Find where the given text appears and provide that cell's center as [x, y] coordinate. 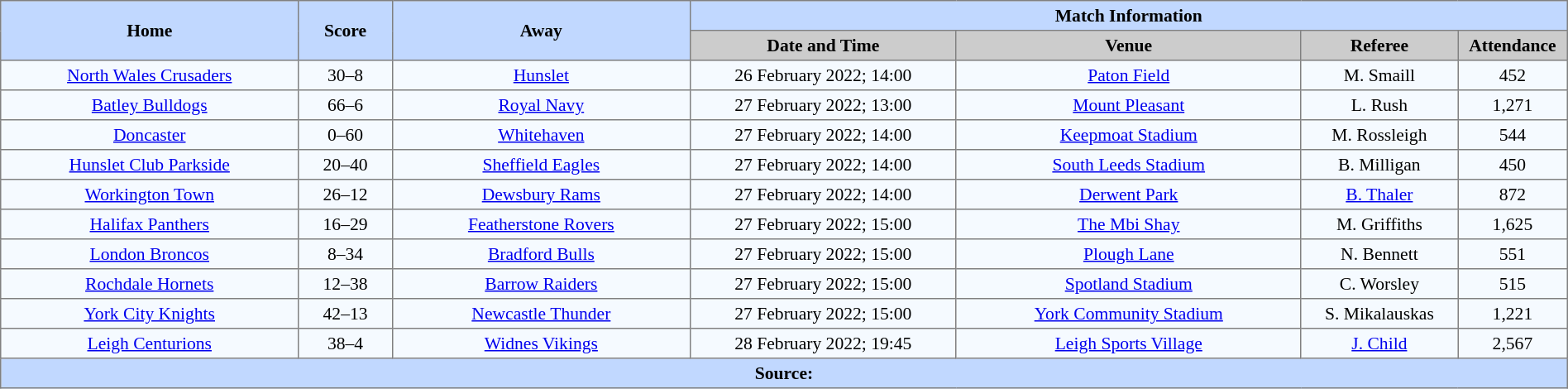
Hunslet Club Parkside [150, 165]
Source: [784, 373]
N. Bennett [1379, 254]
Bradford Bulls [541, 254]
Paton Field [1128, 75]
Match Information [1128, 16]
York City Knights [150, 314]
8–34 [346, 254]
27 February 2022; 13:00 [823, 105]
16–29 [346, 224]
London Broncos [150, 254]
28 February 2022; 19:45 [823, 343]
Widnes Vikings [541, 343]
515 [1513, 284]
B. Milligan [1379, 165]
66–6 [346, 105]
Away [541, 31]
Derwent Park [1128, 194]
M. Rossleigh [1379, 135]
B. Thaler [1379, 194]
Plough Lane [1128, 254]
450 [1513, 165]
544 [1513, 135]
Dewsbury Rams [541, 194]
38–4 [346, 343]
Rochdale Hornets [150, 284]
Whitehaven [541, 135]
Doncaster [150, 135]
Workington Town [150, 194]
Featherstone Rovers [541, 224]
26 February 2022; 14:00 [823, 75]
North Wales Crusaders [150, 75]
Spotland Stadium [1128, 284]
Batley Bulldogs [150, 105]
20–40 [346, 165]
Leigh Sports Village [1128, 343]
South Leeds Stadium [1128, 165]
42–13 [346, 314]
Newcastle Thunder [541, 314]
Referee [1379, 46]
Sheffield Eagles [541, 165]
452 [1513, 75]
872 [1513, 194]
J. Child [1379, 343]
Mount Pleasant [1128, 105]
M. Smaill [1379, 75]
Venue [1128, 46]
30–8 [346, 75]
Royal Navy [541, 105]
1,625 [1513, 224]
C. Worsley [1379, 284]
Barrow Raiders [541, 284]
Halifax Panthers [150, 224]
L. Rush [1379, 105]
551 [1513, 254]
M. Griffiths [1379, 224]
Date and Time [823, 46]
1,221 [1513, 314]
Leigh Centurions [150, 343]
Keepmoat Stadium [1128, 135]
S. Mikalauskas [1379, 314]
Score [346, 31]
Attendance [1513, 46]
York Community Stadium [1128, 314]
1,271 [1513, 105]
26–12 [346, 194]
Hunslet [541, 75]
12–38 [346, 284]
2,567 [1513, 343]
Home [150, 31]
The Mbi Shay [1128, 224]
0–60 [346, 135]
